Determine the [X, Y] coordinate at the center of the cell enclosing the given text.  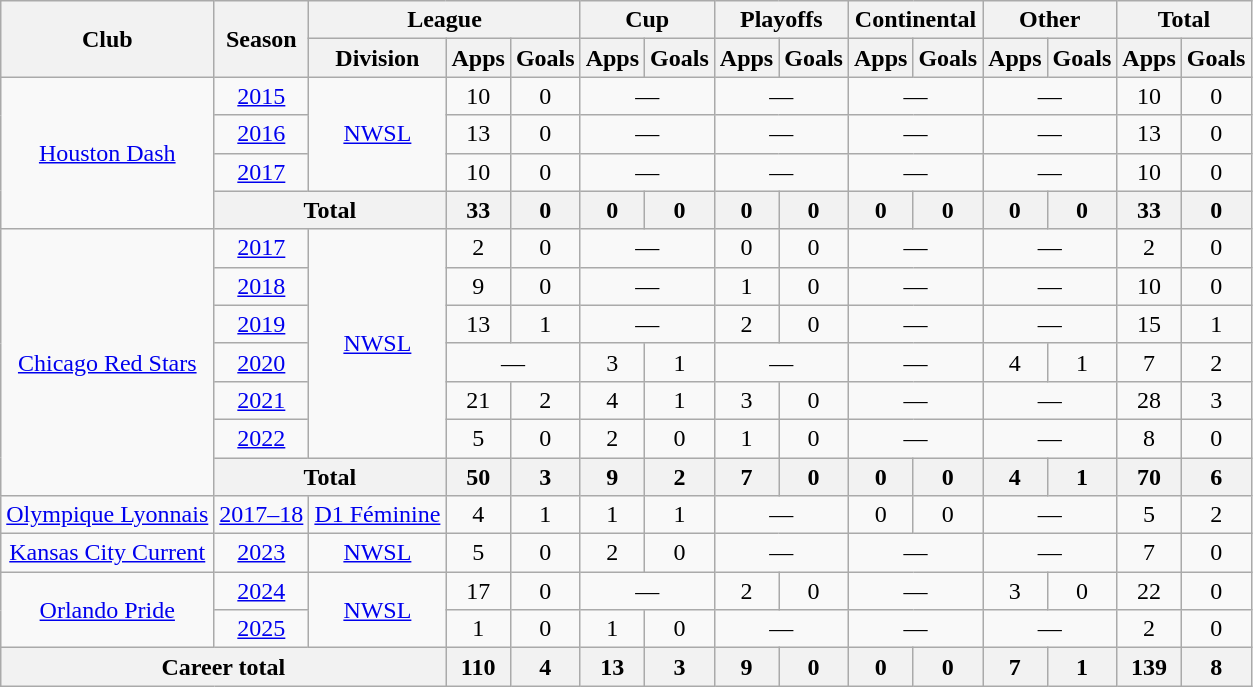
Olympique Lyonnais [108, 515]
D1 Féminine [378, 515]
Other [1050, 20]
110 [478, 667]
2022 [262, 438]
Orlando Pride [108, 610]
2019 [262, 324]
Career total [224, 667]
Playoffs [781, 20]
2025 [262, 629]
Kansas City Current [108, 553]
Cup [647, 20]
Chicago Red Stars [108, 362]
139 [1149, 667]
Club [108, 39]
Division [378, 58]
28 [1149, 400]
2016 [262, 134]
2020 [262, 362]
22 [1149, 591]
2021 [262, 400]
Houston Dash [108, 153]
2018 [262, 286]
League [444, 20]
2024 [262, 591]
70 [1149, 477]
2017–18 [262, 515]
Continental [915, 20]
17 [478, 591]
21 [478, 400]
Season [262, 39]
15 [1149, 324]
50 [478, 477]
6 [1216, 477]
2015 [262, 96]
2023 [262, 553]
